Find where the given text appears and provide that cell's center as (X, Y) coordinate. 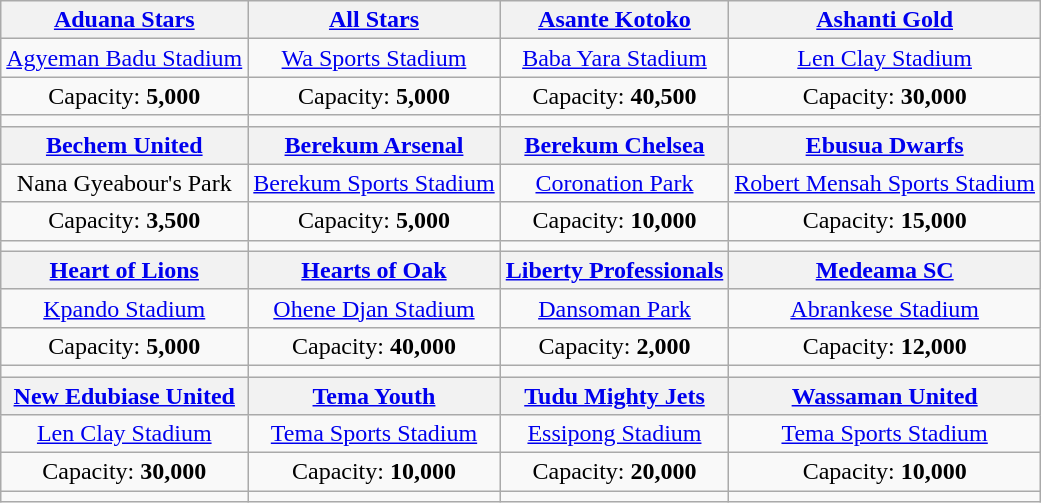
New Edubiase United (124, 395)
Abrankese Stadium (885, 308)
Dansoman Park (614, 308)
Capacity: 2,000 (614, 346)
Capacity: 20,000 (614, 472)
Capacity: 12,000 (885, 346)
Agyeman Badu Stadium (124, 58)
Liberty Professionals (614, 270)
Tema Youth (374, 395)
All Stars (374, 20)
Heart of Lions (124, 270)
Essipong Stadium (614, 434)
Robert Mensah Sports Stadium (885, 183)
Bechem United (124, 145)
Ohene Djan Stadium (374, 308)
Berekum Sports Stadium (374, 183)
Capacity: 3,500 (124, 221)
Hearts of Oak (374, 270)
Medeama SC (885, 270)
Baba Yara Stadium (614, 58)
Wassaman United (885, 395)
Aduana Stars (124, 20)
Tudu Mighty Jets (614, 395)
Capacity: 40,500 (614, 96)
Capacity: 40,000 (374, 346)
Nana Gyeabour's Park (124, 183)
Ashanti Gold (885, 20)
Wa Sports Stadium (374, 58)
Kpando Stadium (124, 308)
Asante Kotoko (614, 20)
Berekum Arsenal (374, 145)
Berekum Chelsea (614, 145)
Capacity: 15,000 (885, 221)
Ebusua Dwarfs (885, 145)
Coronation Park (614, 183)
